Output the [X, Y] coordinate of the center of the cell containing the given text.  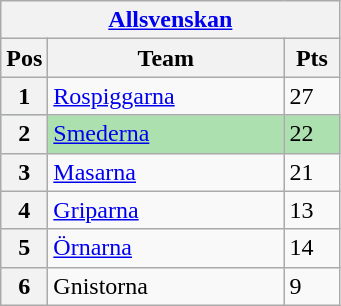
Gnistorna [166, 286]
22 [312, 134]
4 [24, 210]
Masarna [166, 172]
Pos [24, 58]
1 [24, 96]
13 [312, 210]
Örnarna [166, 248]
Rospiggarna [166, 96]
2 [24, 134]
Allsvenskan [170, 20]
Griparna [166, 210]
14 [312, 248]
Team [166, 58]
3 [24, 172]
21 [312, 172]
Pts [312, 58]
27 [312, 96]
Smederna [166, 134]
9 [312, 286]
6 [24, 286]
5 [24, 248]
